Provide the (x, y) coordinate of the cell's center where the given text is located.  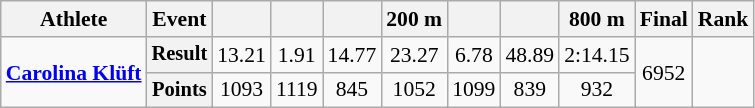
13.21 (242, 55)
Event (180, 19)
Rank (724, 19)
6952 (664, 72)
Final (664, 19)
839 (530, 90)
Athlete (74, 19)
1093 (242, 90)
932 (596, 90)
800 m (596, 19)
1119 (297, 90)
23.27 (414, 55)
Result (180, 55)
1.91 (297, 55)
1052 (414, 90)
200 m (414, 19)
Carolina Klüft (74, 72)
845 (352, 90)
48.89 (530, 55)
1099 (474, 90)
2:14.15 (596, 55)
14.77 (352, 55)
Points (180, 90)
6.78 (474, 55)
